Locate the cell with the specified text and output its (X, Y) center coordinate. 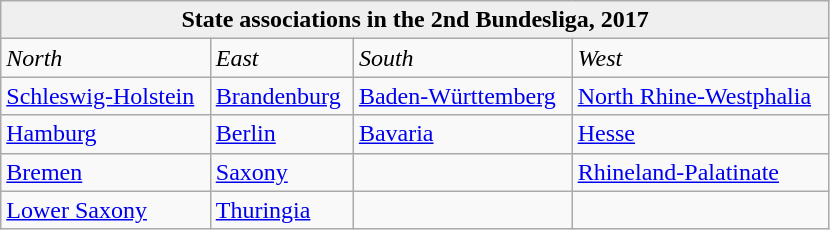
State associations in the 2nd Bundesliga, 2017 (416, 20)
Thuringia (282, 210)
Schleswig-Holstein (106, 96)
Saxony (282, 172)
East (282, 58)
Hamburg (106, 134)
North (106, 58)
Baden-Württemberg (462, 96)
Bavaria (462, 134)
South (462, 58)
West (700, 58)
North Rhine-Westphalia (700, 96)
Berlin (282, 134)
Lower Saxony (106, 210)
Brandenburg (282, 96)
Rhineland-Palatinate (700, 172)
Bremen (106, 172)
Hesse (700, 134)
